Identify which cell holds the provided text, then report its (X, Y) central coordinate. 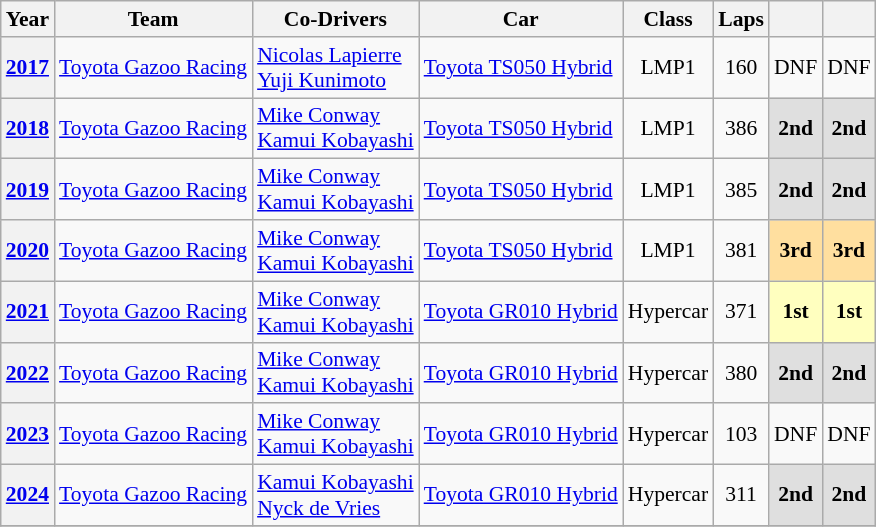
2021 (28, 312)
Class (668, 19)
371 (741, 312)
311 (741, 496)
103 (741, 434)
386 (741, 128)
2017 (28, 68)
Co-Drivers (336, 19)
385 (741, 190)
2022 (28, 372)
Laps (741, 19)
2019 (28, 190)
Kamui Kobayashi Nyck de Vries (336, 496)
2020 (28, 250)
2024 (28, 496)
Nicolas Lapierre Yuji Kunimoto (336, 68)
380 (741, 372)
Team (153, 19)
Car (521, 19)
160 (741, 68)
Year (28, 19)
2023 (28, 434)
2018 (28, 128)
381 (741, 250)
